Provide the (X, Y) coordinate of the cell's center where the given text is located.  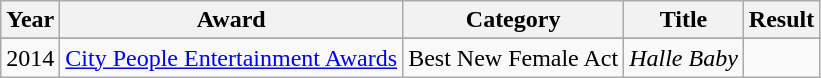
Best New Female Act (514, 58)
Title (684, 20)
City People Entertainment Awards (232, 58)
Award (232, 20)
Halle Baby (684, 58)
2014 (30, 58)
Category (514, 20)
Result (781, 20)
Year (30, 20)
